Find where the given text appears and provide that cell's center as (X, Y) coordinate. 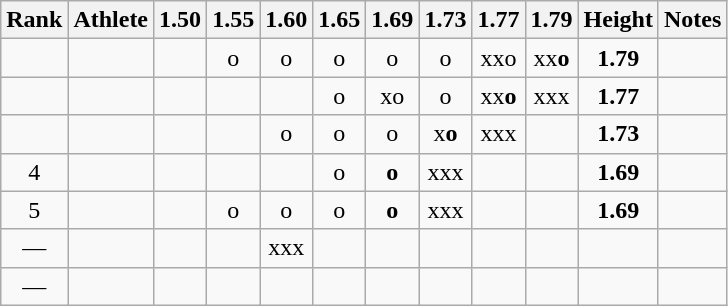
Athlete (111, 20)
Height (618, 20)
Rank (34, 20)
1.55 (234, 20)
1.60 (286, 20)
Notes (692, 20)
1.50 (180, 20)
1.65 (340, 20)
4 (34, 172)
5 (34, 210)
